For the text-containing cell, return its midpoint in [X, Y] coordinate format. 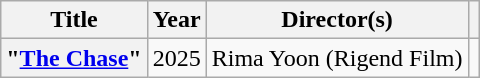
Director(s) [337, 20]
"The Chase" [74, 58]
Title [74, 20]
Rima Yoon (Rigend Film) [337, 58]
Year [176, 20]
2025 [176, 58]
